Pinpoint the cell where the given text exists, returning its [X, Y] midpoint coordinate. 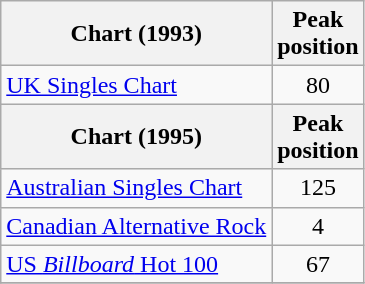
Canadian Alternative Rock [136, 226]
UK Singles Chart [136, 85]
125 [318, 188]
4 [318, 226]
Australian Singles Chart [136, 188]
Chart (1993) [136, 34]
US Billboard Hot 100 [136, 264]
67 [318, 264]
Chart (1995) [136, 136]
80 [318, 85]
